Search for the cell housing the specified text and yield its (X, Y) center coordinate. 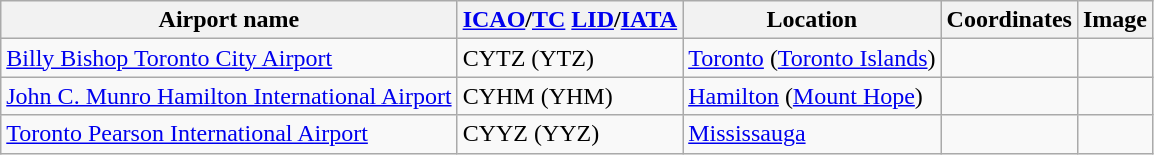
Location (812, 20)
CYYZ (YYZ) (570, 134)
ICAO/TC LID/IATA (570, 20)
Airport name (229, 20)
CYHM (YHM) (570, 96)
Toronto (Toronto Islands) (812, 58)
Hamilton (Mount Hope) (812, 96)
John C. Munro Hamilton International Airport (229, 96)
Coordinates (1009, 20)
CYTZ (YTZ) (570, 58)
Toronto Pearson International Airport (229, 134)
Mississauga (812, 134)
Image (1114, 20)
Billy Bishop Toronto City Airport (229, 58)
